Pinpoint the cell where the given text exists, returning its (X, Y) midpoint coordinate. 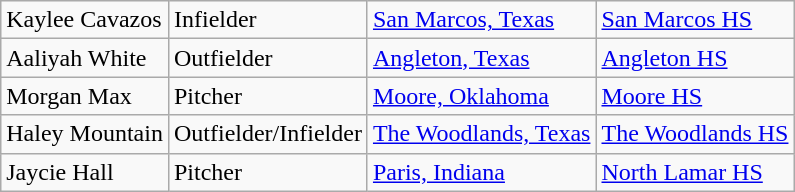
San Marcos, Texas (482, 20)
Moore HS (695, 96)
Infielder (268, 20)
Haley Mountain (85, 134)
Angleton HS (695, 58)
Angleton, Texas (482, 58)
Paris, Indiana (482, 172)
San Marcos HS (695, 20)
Morgan Max (85, 96)
Moore, Oklahoma (482, 96)
Outfielder/Infielder (268, 134)
North Lamar HS (695, 172)
Outfielder (268, 58)
The Woodlands HS (695, 134)
Aaliyah White (85, 58)
Jaycie Hall (85, 172)
The Woodlands, Texas (482, 134)
Kaylee Cavazos (85, 20)
